Scan for the cell matching the given text and deliver its [x, y] coordinate at center. 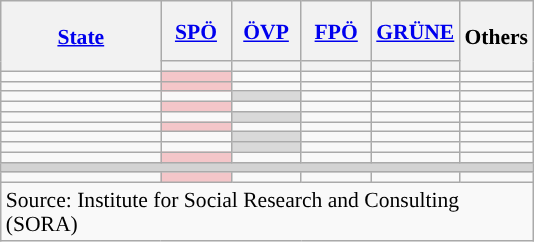
State [81, 36]
ÖVP [266, 31]
FPÖ [336, 31]
SPÖ [196, 31]
Source: Institute for Social Research and Consulting (SORA) [267, 212]
Others [496, 36]
GRÜNE [415, 31]
